Capture the cell that displays the provided text and extract its (x, y) central coordinate. 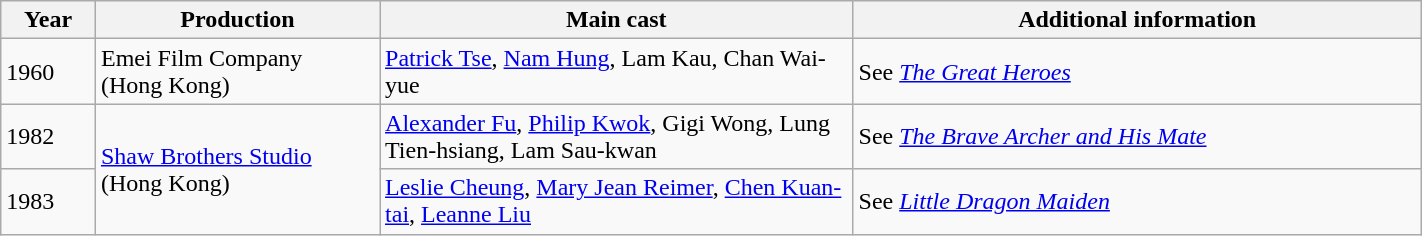
Additional information (1137, 20)
1960 (48, 72)
See Little Dragon Maiden (1137, 202)
See The Great Heroes (1137, 72)
Patrick Tse, Nam Hung, Lam Kau, Chan Wai-yue (617, 72)
Main cast (617, 20)
Production (237, 20)
Alexander Fu, Philip Kwok, Gigi Wong, Lung Tien-hsiang, Lam Sau-kwan (617, 136)
Year (48, 20)
Leslie Cheung, Mary Jean Reimer, Chen Kuan-tai, Leanne Liu (617, 202)
Shaw Brothers Studio (Hong Kong) (237, 169)
1982 (48, 136)
1983 (48, 202)
Emei Film Company(Hong Kong) (237, 72)
See The Brave Archer and His Mate (1137, 136)
